Pinpoint the cell where the given text exists, returning its [X, Y] midpoint coordinate. 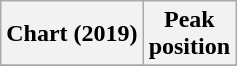
Peakposition [189, 34]
Chart (2019) [72, 34]
